Return [x, y] of the center of cell containing provided text 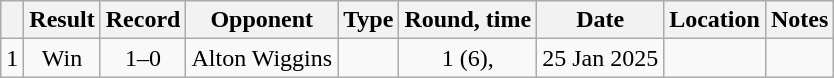
Record [143, 20]
Round, time [468, 20]
Win [62, 58]
1 [12, 58]
Notes [799, 20]
Result [62, 20]
Date [600, 20]
Location [715, 20]
1 (6), [468, 58]
25 Jan 2025 [600, 58]
1–0 [143, 58]
Type [368, 20]
Opponent [262, 20]
Alton Wiggins [262, 58]
